Pinpoint the cell where the given text exists, returning its [X, Y] midpoint coordinate. 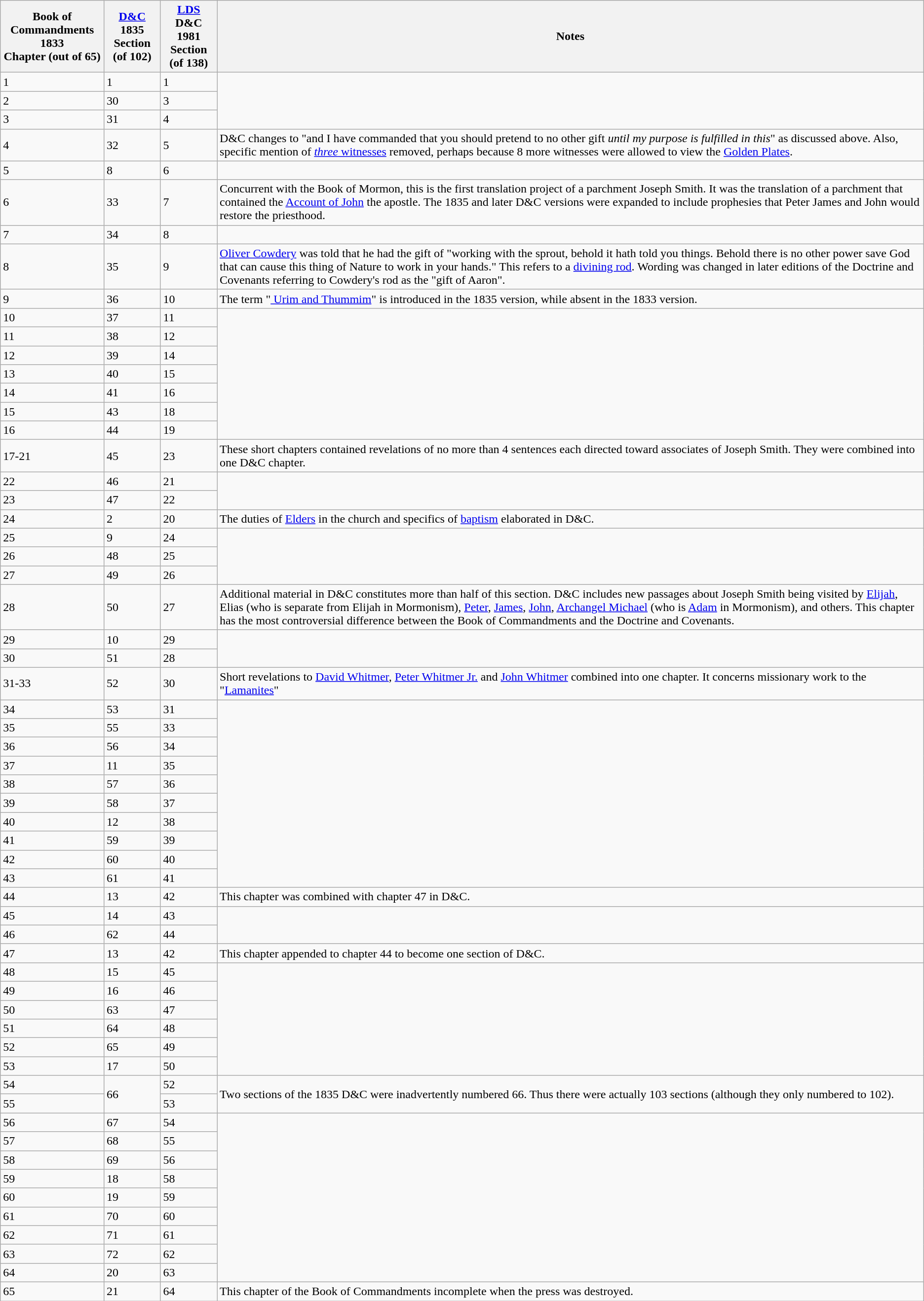
The term " Urim and Thummim" is introduced in the 1835 version, while absent in the 1833 version. [571, 299]
67 [132, 1122]
17-21 [52, 456]
Two sections of the 1835 D&C were inadvertently numbered 66. Thus there were actually 103 sections (although they only numbered to 102). [571, 1094]
70 [132, 1216]
Book of Commandments1833Chapter (out of 65) [52, 37]
This chapter was combined with chapter 47 in D&C. [571, 897]
72 [132, 1254]
The duties of Elders in the church and specifics of baptism elaborated in D&C. [571, 519]
Notes [571, 37]
D&C1835 Section (of 102) [132, 37]
Short revelations to David Whitmer, Peter Whitmer Jr. and John Whitmer combined into one chapter. It concerns missionary work to the "Lamanites" [571, 683]
31-33 [52, 683]
66 [132, 1094]
32 [132, 145]
LDS D&C1981 Section (of 138) [189, 37]
This chapter of the Book of Commandments incomplete when the press was destroyed. [571, 1291]
69 [132, 1160]
17 [132, 1066]
71 [132, 1235]
This chapter appended to chapter 44 to become one section of D&C. [571, 953]
68 [132, 1141]
